Identify which cell holds the provided text, then report its [X, Y] central coordinate. 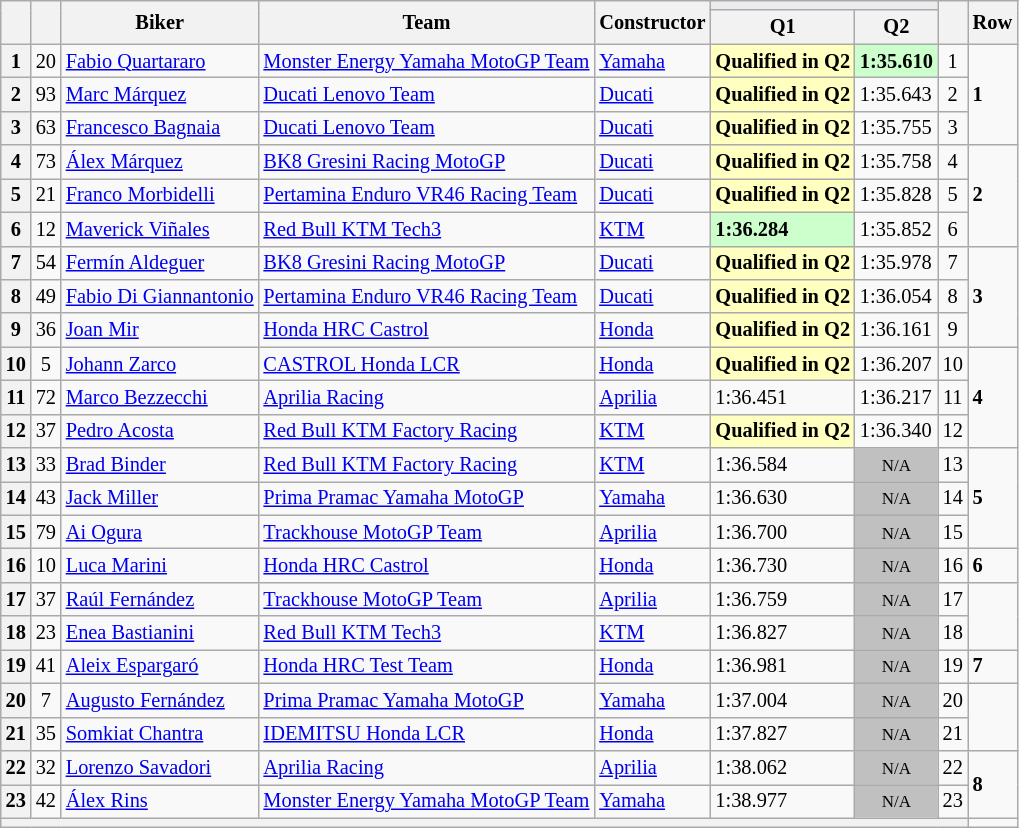
Marco Bezzecchi [160, 397]
Álex Rins [160, 801]
42 [46, 801]
1:37.827 [782, 734]
1:35.852 [896, 229]
1:35.643 [896, 94]
Jack Miller [160, 498]
Ai Ogura [160, 532]
63 [46, 128]
1:38.977 [782, 801]
Augusto Fernández [160, 700]
1:36.700 [782, 532]
43 [46, 498]
Pedro Acosta [160, 431]
1:36.827 [782, 633]
Franco Morbidelli [160, 195]
Luca Marini [160, 565]
1:36.451 [782, 397]
Q1 [782, 27]
Fabio Quartararo [160, 61]
1:35.978 [896, 263]
1:36.340 [896, 431]
1:36.730 [782, 565]
1:35.755 [896, 128]
36 [46, 330]
1:36.161 [896, 330]
1:36.981 [782, 666]
Fermín Aldeguer [160, 263]
35 [46, 734]
1:36.284 [782, 229]
CASTROL Honda LCR [427, 364]
Lorenzo Savadori [160, 767]
54 [46, 263]
73 [46, 162]
79 [46, 532]
Biker [160, 22]
Álex Márquez [160, 162]
Aleix Espargaró [160, 666]
1:35.758 [896, 162]
1:36.584 [782, 465]
Maverick Viñales [160, 229]
IDEMITSU Honda LCR [427, 734]
1:35.828 [896, 195]
Q2 [896, 27]
Fabio Di Giannantonio [160, 296]
1:36.759 [782, 599]
Johann Zarco [160, 364]
93 [46, 94]
72 [46, 397]
32 [46, 767]
1:36.217 [896, 397]
Marc Márquez [160, 94]
Somkiat Chantra [160, 734]
Constructor [652, 22]
Francesco Bagnaia [160, 128]
Raúl Fernández [160, 599]
1:36.630 [782, 498]
41 [46, 666]
1:35.610 [896, 61]
1:37.004 [782, 700]
Brad Binder [160, 465]
33 [46, 465]
Team [427, 22]
49 [46, 296]
Joan Mir [160, 330]
Row [992, 22]
1:36.207 [896, 364]
Enea Bastianini [160, 633]
1:36.054 [896, 296]
1:38.062 [782, 767]
Honda HRC Test Team [427, 666]
